Return (X, Y) of the center of cell containing provided text 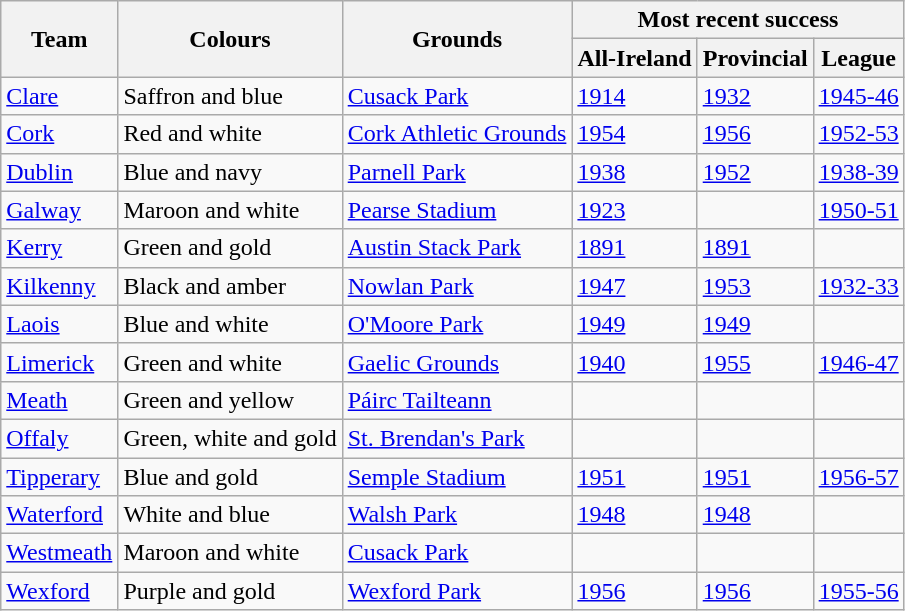
Blue and gold (230, 477)
League (858, 58)
Tipperary (60, 477)
1940 (634, 362)
Grounds (457, 39)
Offaly (60, 438)
Blue and white (230, 324)
Provincial (755, 58)
1953 (755, 286)
Blue and navy (230, 172)
Saffron and blue (230, 96)
1952 (755, 172)
Cork Athletic Grounds (457, 134)
Most recent success (738, 20)
White and blue (230, 515)
Walsh Park (457, 515)
Red and white (230, 134)
1914 (634, 96)
All-Ireland (634, 58)
1938 (634, 172)
Green and white (230, 362)
Green and yellow (230, 400)
1923 (634, 210)
St. Brendan's Park (457, 438)
Green and gold (230, 248)
1955-56 (858, 591)
O'Moore Park (457, 324)
Páirc Tailteann (457, 400)
Colours (230, 39)
Meath (60, 400)
Wexford (60, 591)
1952-53 (858, 134)
Green, white and gold (230, 438)
1932 (755, 96)
1950-51 (858, 210)
Black and amber (230, 286)
Westmeath (60, 553)
Pearse Stadium (457, 210)
1945-46 (858, 96)
1955 (755, 362)
1932-33 (858, 286)
Nowlan Park (457, 286)
Kerry (60, 248)
Galway (60, 210)
Semple Stadium (457, 477)
1947 (634, 286)
1938-39 (858, 172)
Purple and gold (230, 591)
Limerick (60, 362)
Dublin (60, 172)
Gaelic Grounds (457, 362)
Wexford Park (457, 591)
Team (60, 39)
Laois (60, 324)
1956-57 (858, 477)
Clare (60, 96)
1954 (634, 134)
Parnell Park (457, 172)
Waterford (60, 515)
Kilkenny (60, 286)
1946-47 (858, 362)
Austin Stack Park (457, 248)
Cork (60, 134)
